For the text-containing cell, return its midpoint in [x, y] coordinate format. 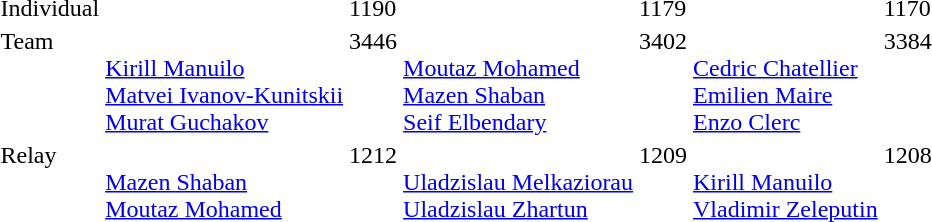
Moutaz MohamedMazen ShabanSeif Elbendary [518, 82]
Cedric ChatellierEmilien MaireEnzo Clerc [786, 82]
Kirill ManuiloMatvei Ivanov-KunitskiiMurat Guchakov [224, 82]
3446 [374, 82]
3402 [664, 82]
